Provide the (x, y) coordinate of the cell's center where the given text is located.  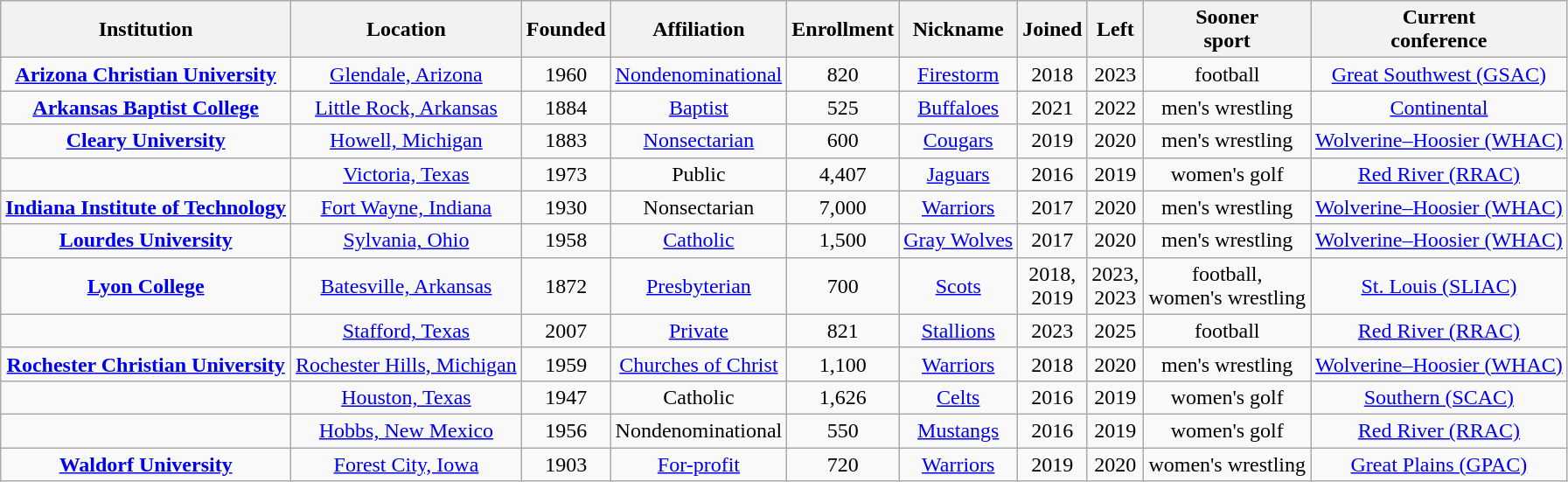
Currentconference (1439, 30)
Cleary University (146, 141)
Howell, Michigan (407, 141)
Enrollment (843, 30)
Cougars (958, 141)
1872 (566, 285)
821 (843, 331)
2021 (1053, 108)
1959 (566, 364)
Firestorm (958, 74)
For-profit (699, 465)
Houston, Texas (407, 397)
Soonersport (1228, 30)
1947 (566, 397)
1973 (566, 174)
Rochester Hills, Michigan (407, 364)
1956 (566, 430)
Jaguars (958, 174)
2022 (1116, 108)
550 (843, 430)
women's wrestling (1228, 465)
Baptist (699, 108)
2023,2023 (1116, 285)
Stallions (958, 331)
1930 (566, 207)
Batesville, Arkansas (407, 285)
Sylvania, Ohio (407, 241)
Left (1116, 30)
Churches of Christ (699, 364)
1958 (566, 241)
Gray Wolves (958, 241)
Public (699, 174)
St. Louis (SLIAC) (1439, 285)
Institution (146, 30)
Nickname (958, 30)
Arkansas Baptist College (146, 108)
820 (843, 74)
7,000 (843, 207)
Affiliation (699, 30)
Continental (1439, 108)
1883 (566, 141)
Presbyterian (699, 285)
4,407 (843, 174)
700 (843, 285)
Lyon College (146, 285)
Scots (958, 285)
1960 (566, 74)
Location (407, 30)
Waldorf University (146, 465)
Founded (566, 30)
Rochester Christian University (146, 364)
Glendale, Arizona (407, 74)
Stafford, Texas (407, 331)
Indiana Institute of Technology (146, 207)
Fort Wayne, Indiana (407, 207)
Great Plains (GPAC) (1439, 465)
Victoria, Texas (407, 174)
1884 (566, 108)
600 (843, 141)
1,100 (843, 364)
Great Southwest (GSAC) (1439, 74)
Mustangs (958, 430)
2025 (1116, 331)
Hobbs, New Mexico (407, 430)
Joined (1053, 30)
Forest City, Iowa (407, 465)
720 (843, 465)
2018,2019 (1053, 285)
2007 (566, 331)
football,women's wrestling (1228, 285)
Arizona Christian University (146, 74)
Lourdes University (146, 241)
Little Rock, Arkansas (407, 108)
Private (699, 331)
525 (843, 108)
1,500 (843, 241)
1,626 (843, 397)
Southern (SCAC) (1439, 397)
1903 (566, 465)
Celts (958, 397)
Buffaloes (958, 108)
